Output the (x, y) coordinate of the center of the cell containing the given text.  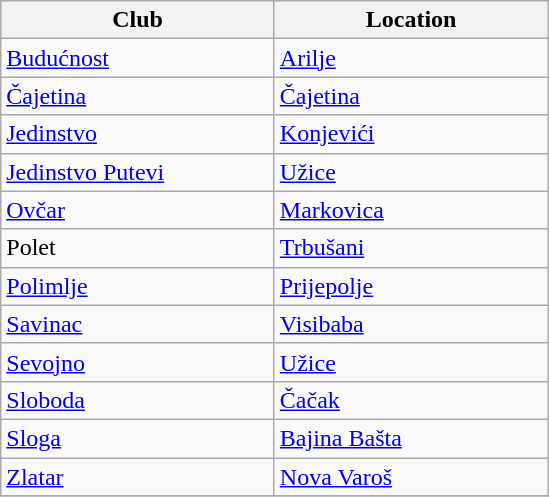
Bajina Bašta (411, 438)
Nova Varoš (411, 477)
Location (411, 20)
Trbušani (411, 248)
Sloboda (138, 400)
Sloga (138, 438)
Arilje (411, 58)
Markovica (411, 210)
Čačak (411, 400)
Polet (138, 248)
Konjevići (411, 134)
Jedinstvo Putevi (138, 172)
Ovčar (138, 210)
Prijepolje (411, 286)
Club (138, 20)
Budućnost (138, 58)
Sevojno (138, 362)
Visibaba (411, 324)
Jedinstvo (138, 134)
Polimlje (138, 286)
Zlatar (138, 477)
Savinac (138, 324)
